Pinpoint the cell where the given text exists, returning its [X, Y] midpoint coordinate. 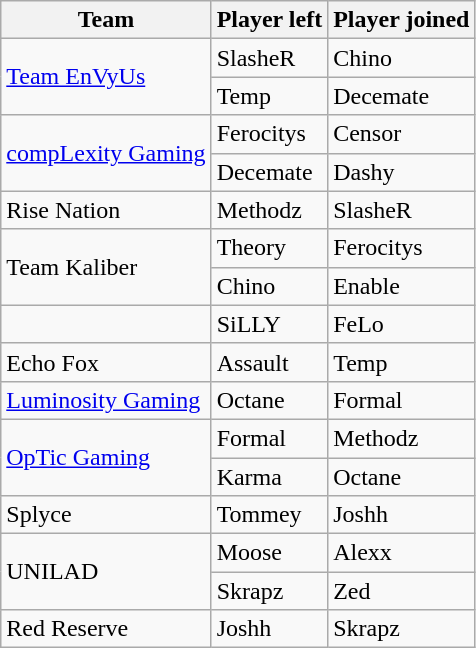
SiLLY [270, 324]
Enable [402, 286]
Rise Nation [106, 210]
Echo Fox [106, 362]
compLexity Gaming [106, 153]
Splyce [106, 515]
Karma [270, 477]
Luminosity Gaming [106, 400]
Theory [270, 248]
Player joined [402, 20]
Censor [402, 134]
Player left [270, 20]
Moose [270, 553]
UNILAD [106, 572]
FeLo [402, 324]
Team Kaliber [106, 267]
Zed [402, 591]
Red Reserve [106, 629]
Tommey [270, 515]
Team [106, 20]
OpTic Gaming [106, 457]
Team EnVyUs [106, 77]
Dashy [402, 172]
Assault [270, 362]
Alexx [402, 553]
